Output the [X, Y] coordinate of the center of the cell containing the given text.  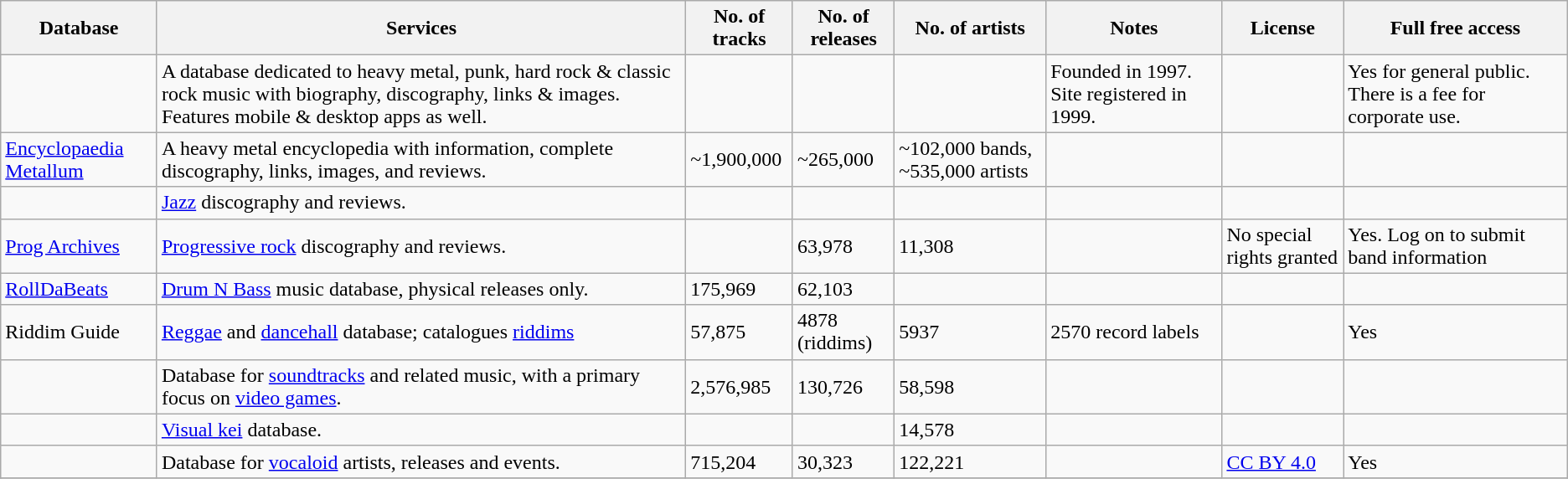
63,978 [843, 246]
License [1283, 28]
No. of artists [970, 28]
14,578 [970, 430]
Founded in 1997. Site registered in 1999. [1134, 94]
57,875 [740, 332]
4878 (riddims) [843, 332]
Jazz discography and reviews. [420, 203]
Yes for general public. There is a fee for corporate use. [1456, 94]
Prog Archives [79, 246]
62,103 [843, 289]
Full free access [1456, 28]
30,323 [843, 461]
Services [420, 28]
Riddim Guide [79, 332]
Drum N Bass music database, physical releases only. [420, 289]
Notes [1134, 28]
Visual kei database. [420, 430]
~102,000 bands, ~535,000 artists [970, 159]
122,221 [970, 461]
A heavy metal encyclopedia with information, complete discography, links, images, and reviews. [420, 159]
2,576,985 [740, 387]
No. of tracks [740, 28]
Reggae and dancehall database; catalogues riddims [420, 332]
2570 record labels [1134, 332]
Database for soundtracks and related music, with a primary focus on video games. [420, 387]
Database for vocaloid artists, releases and events. [420, 461]
130,726 [843, 387]
Progressive rock discography and reviews. [420, 246]
No. of releases [843, 28]
11,308 [970, 246]
Database [79, 28]
Encyclopaedia Metallum [79, 159]
No special rights granted [1283, 246]
58,598 [970, 387]
~1,900,000 [740, 159]
175,969 [740, 289]
~265,000 [843, 159]
5937 [970, 332]
RollDaBeats [79, 289]
CC BY 4.0 [1283, 461]
Yes. Log on to submit band information [1456, 246]
715,204 [740, 461]
